Return [x, y] of the center of cell containing provided text 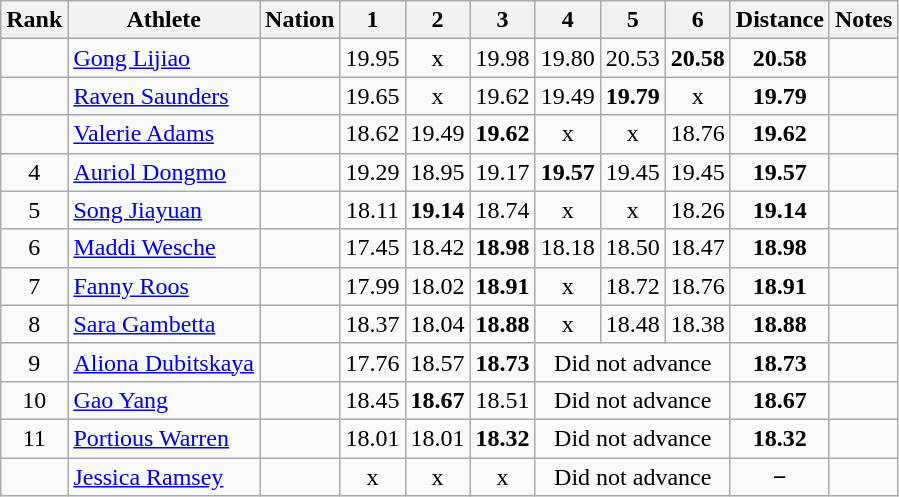
19.95 [372, 58]
2 [438, 20]
Valerie Adams [164, 134]
3 [502, 20]
19.98 [502, 58]
Maddi Wesche [164, 248]
8 [34, 324]
9 [34, 362]
18.51 [502, 400]
Fanny Roos [164, 286]
Raven Saunders [164, 96]
11 [34, 438]
Rank [34, 20]
Sara Gambetta [164, 324]
Notes [863, 20]
18.72 [632, 286]
20.53 [632, 58]
18.47 [698, 248]
18.37 [372, 324]
18.50 [632, 248]
Gong Lijiao [164, 58]
18.38 [698, 324]
7 [34, 286]
19.17 [502, 172]
18.95 [438, 172]
Athlete [164, 20]
1 [372, 20]
17.99 [372, 286]
18.45 [372, 400]
18.18 [568, 248]
Auriol Dongmo [164, 172]
Jessica Ramsey [164, 477]
18.57 [438, 362]
17.45 [372, 248]
19.80 [568, 58]
18.26 [698, 210]
10 [34, 400]
18.42 [438, 248]
Gao Yang [164, 400]
18.04 [438, 324]
18.02 [438, 286]
18.48 [632, 324]
18.74 [502, 210]
19.65 [372, 96]
Distance [780, 20]
− [780, 477]
Song Jiayuan [164, 210]
17.76 [372, 362]
Aliona Dubitskaya [164, 362]
18.11 [372, 210]
18.62 [372, 134]
19.29 [372, 172]
Portious Warren [164, 438]
Nation [300, 20]
